From the cell containing the given text, extract its center point as (X, Y) coordinate. 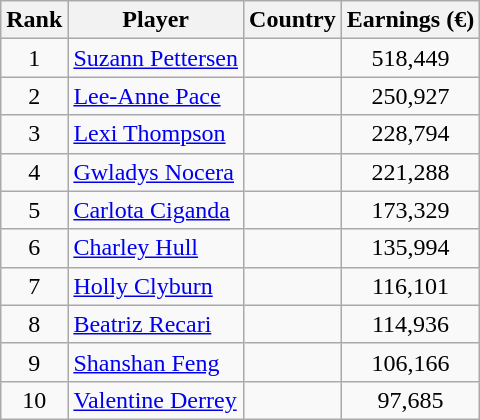
Holly Clyburn (156, 286)
Suzann Pettersen (156, 58)
114,936 (410, 324)
3 (34, 134)
135,994 (410, 248)
116,101 (410, 286)
1 (34, 58)
Gwladys Nocera (156, 172)
106,166 (410, 362)
Rank (34, 20)
221,288 (410, 172)
518,449 (410, 58)
5 (34, 210)
6 (34, 248)
Earnings (€) (410, 20)
228,794 (410, 134)
Lexi Thompson (156, 134)
8 (34, 324)
2 (34, 96)
250,927 (410, 96)
Shanshan Feng (156, 362)
Beatriz Recari (156, 324)
Country (293, 20)
Player (156, 20)
7 (34, 286)
Charley Hull (156, 248)
Lee-Anne Pace (156, 96)
Valentine Derrey (156, 400)
10 (34, 400)
173,329 (410, 210)
4 (34, 172)
97,685 (410, 400)
9 (34, 362)
Carlota Ciganda (156, 210)
